Capture the cell that displays the provided text and extract its [x, y] central coordinate. 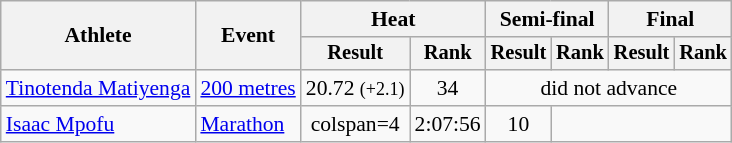
34 [448, 88]
Heat [394, 19]
20.72 (+2.1) [356, 88]
Marathon [248, 124]
Event [248, 36]
colspan=4 [356, 124]
2:07:56 [448, 124]
Isaac Mpofu [98, 124]
200 metres [248, 88]
did not advance [609, 88]
10 [519, 124]
Athlete [98, 36]
Tinotenda Matiyenga [98, 88]
Semi-final [548, 19]
Final [670, 19]
